Find where the given text appears and provide that cell's center as (X, Y) coordinate. 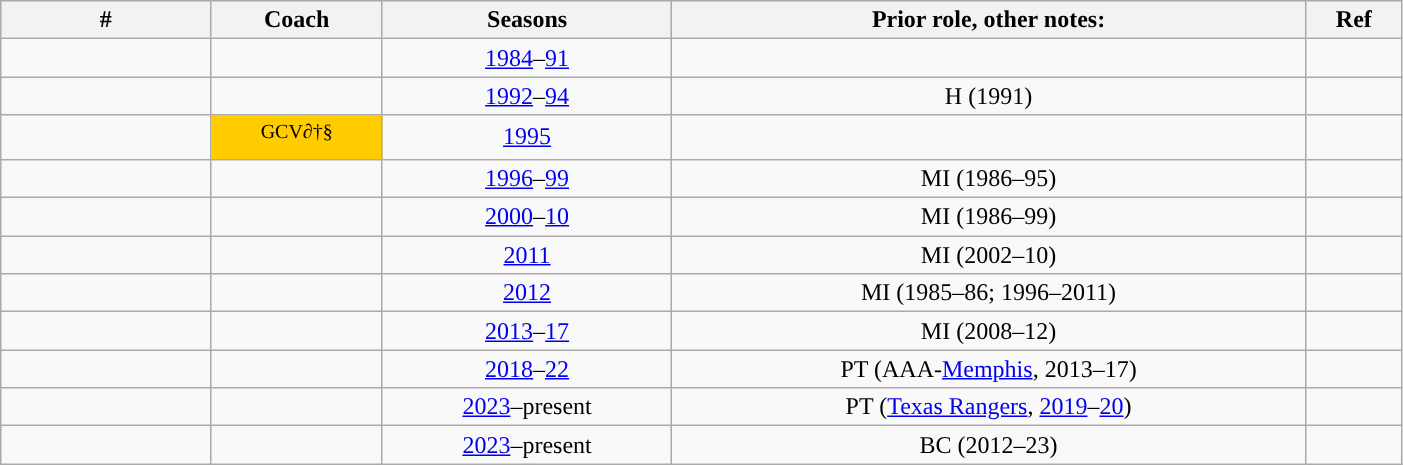
MI (2002–10) (989, 255)
Coach (296, 20)
1992–94 (526, 96)
2000–10 (526, 217)
1996–99 (526, 178)
MI (1986–99) (989, 217)
2013–17 (526, 331)
BC (2012–23) (989, 445)
2011 (526, 255)
Prior role, other notes: (989, 20)
# (106, 20)
GCV∂†§ (296, 138)
Seasons (526, 20)
1984–91 (526, 58)
Ref (1354, 20)
PT (AAA-Memphis, 2013–17) (989, 369)
MI (1985–86; 1996–2011) (989, 293)
2018–22 (526, 369)
H (1991) (989, 96)
2012 (526, 293)
MI (2008–12) (989, 331)
PT (Texas Rangers, 2019–20) (989, 407)
MI (1986–95) (989, 178)
1995 (526, 138)
